Scan for the cell matching the given text and deliver its (x, y) coordinate at center. 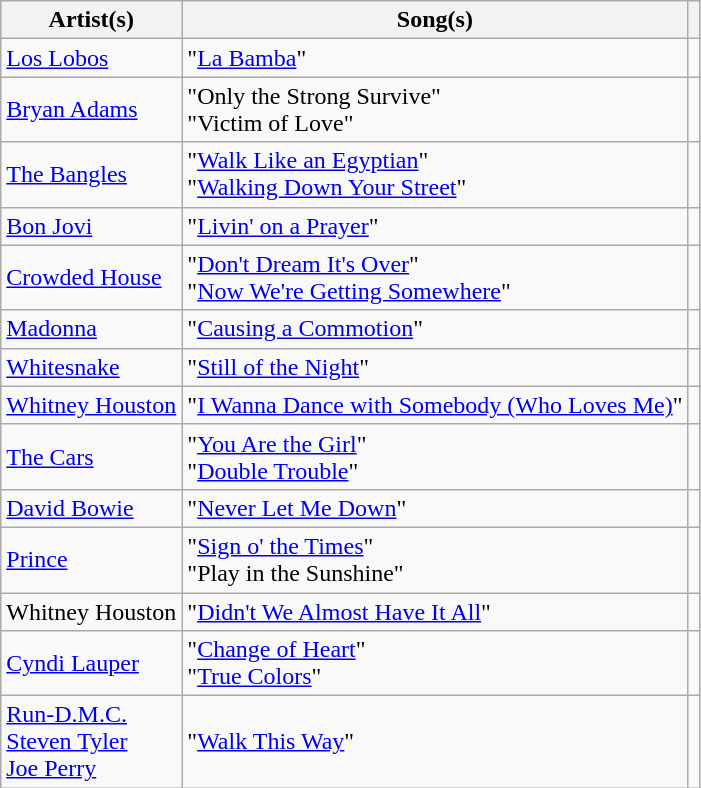
David Bowie (92, 508)
"Livin' on a Prayer" (435, 226)
Artist(s) (92, 20)
"Still of the Night" (435, 367)
"I Wanna Dance with Somebody (Who Loves Me)" (435, 405)
The Cars (92, 456)
Cyndi Lauper (92, 664)
Bryan Adams (92, 110)
Crowded House (92, 278)
Run-D.M.C. Steven Tyler Joe Perry (92, 742)
"Causing a Commotion" (435, 329)
"Only the Strong Survive""Victim of Love" (435, 110)
Bon Jovi (92, 226)
"Walk This Way" (435, 742)
"Change of Heart""True Colors" (435, 664)
Los Lobos (92, 58)
"You Are the Girl""Double Trouble" (435, 456)
The Bangles (92, 174)
Prince (92, 560)
"La Bamba" (435, 58)
"Sign o' the Times""Play in the Sunshine" (435, 560)
Madonna (92, 329)
Whitesnake (92, 367)
Song(s) (435, 20)
"Don't Dream It's Over""Now We're Getting Somewhere" (435, 278)
"Never Let Me Down" (435, 508)
"Didn't We Almost Have It All" (435, 611)
"Walk Like an Egyptian""Walking Down Your Street" (435, 174)
